Find where the given text appears and provide that cell's center as (X, Y) coordinate. 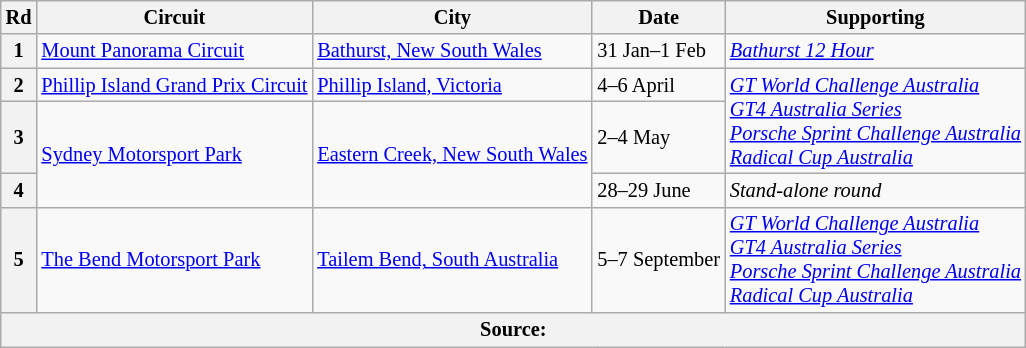
Bathurst 12 Hour (876, 51)
2 (19, 85)
Bathurst, New South Wales (452, 51)
4 (19, 190)
Sydney Motorsport Park (174, 154)
1 (19, 51)
Date (658, 17)
31 Jan–1 Feb (658, 51)
Phillip Island, Victoria (452, 85)
Rd (19, 17)
Source: (514, 330)
Circuit (174, 17)
Supporting (876, 17)
3 (19, 137)
Phillip Island Grand Prix Circuit (174, 85)
Stand-alone round (876, 190)
City (452, 17)
5 (19, 260)
Eastern Creek, New South Wales (452, 154)
The Bend Motorsport Park (174, 260)
28–29 June (658, 190)
Mount Panorama Circuit (174, 51)
2–4 May (658, 137)
4–6 April (658, 85)
Tailem Bend, South Australia (452, 260)
5–7 September (658, 260)
